Determine the [X, Y] coordinate at the center of the cell enclosing the given text.  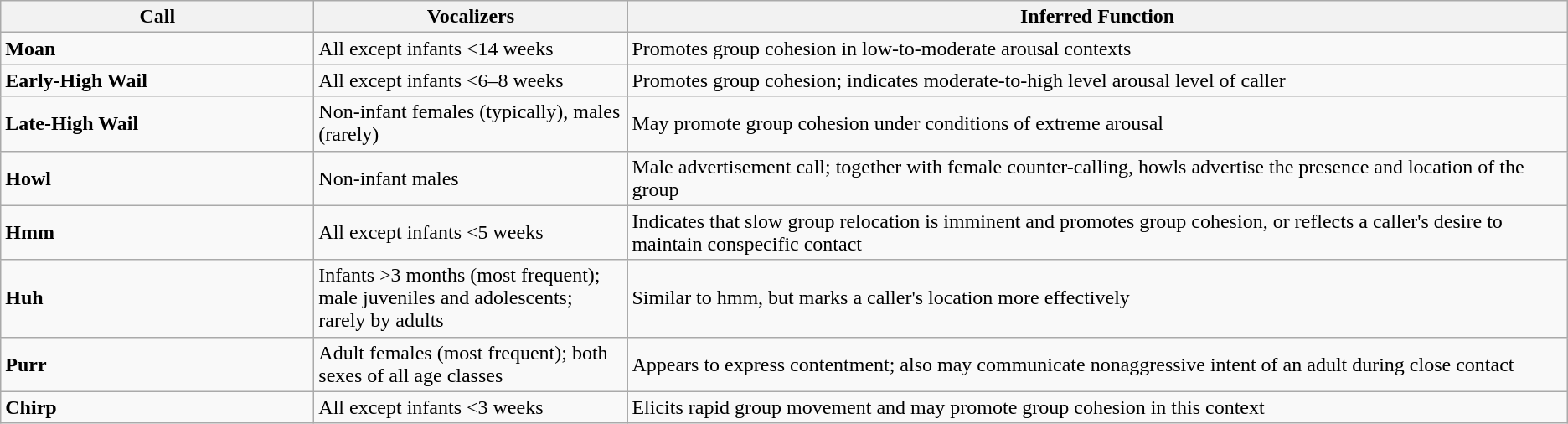
Huh [157, 298]
Early-High Wail [157, 80]
Inferred Function [1097, 17]
Non-infant males [471, 178]
All except infants <14 weeks [471, 49]
Call [157, 17]
Appears to express contentment; also may communicate nonaggressive intent of an adult during close contact [1097, 364]
Promotes group cohesion; indicates moderate-to-high level arousal level of caller [1097, 80]
All except infants <5 weeks [471, 233]
Adult females (most frequent); both sexes of all age classes [471, 364]
Moan [157, 49]
Indicates that slow group relocation is imminent and promotes group cohesion, or reflects a caller's desire to maintain conspecific contact [1097, 233]
Similar to hmm, but marks a caller's location more effectively [1097, 298]
Chirp [157, 407]
Infants >3 months (most frequent); male juveniles and adolescents; rarely by adults [471, 298]
May promote group cohesion under conditions of extreme arousal [1097, 124]
Male advertisement call; together with female counter-calling, howls advertise the presence and location of the group [1097, 178]
Vocalizers [471, 17]
Purr [157, 364]
Promotes group cohesion in low-to-moderate arousal contexts [1097, 49]
Elicits rapid group movement and may promote group cohesion in this context [1097, 407]
Non-infant females (typically), males (rarely) [471, 124]
Howl [157, 178]
Hmm [157, 233]
Late-High Wail [157, 124]
All except infants <3 weeks [471, 407]
All except infants <6–8 weeks [471, 80]
